Determine the (x, y) coordinate at the center of the cell enclosing the given text.  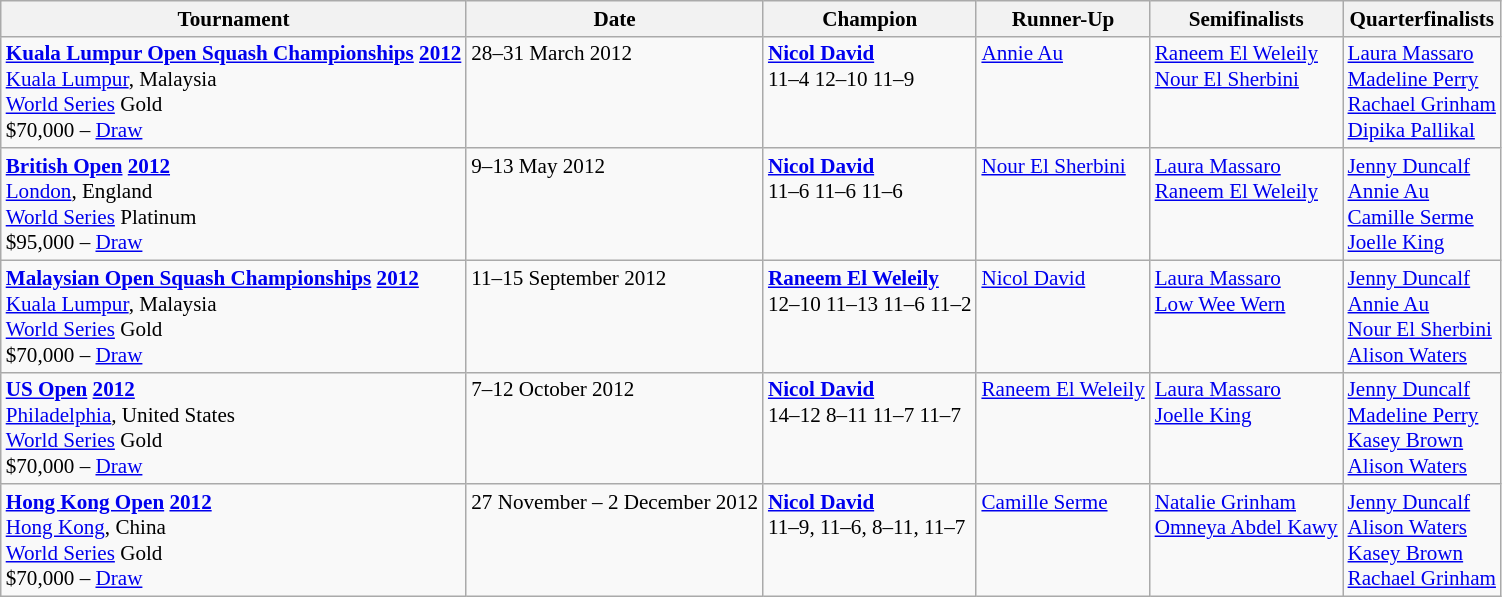
9–13 May 2012 (614, 204)
Malaysian Open Squash Championships 2012 Kuala Lumpur, MalaysiaWorld Series Gold$70,000 – Draw (234, 316)
Semifinalists (1246, 18)
11–15 September 2012 (614, 316)
Nicol David (1062, 316)
Natalie Grinham Omneya Abdel Kawy (1246, 540)
Laura Massaro Joelle King (1246, 428)
Raneem El Weleily12–10 11–13 11–6 11–2 (870, 316)
Jenny Duncalf Annie Au Camille Serme Joelle King (1422, 204)
Nicol David11–6 11–6 11–6 (870, 204)
Laura Massaro Raneem El Weleily (1246, 204)
27 November – 2 December 2012 (614, 540)
Jenny Duncalf Alison Waters Kasey Brown Rachael Grinham (1422, 540)
Raneem El Weleily Nour El Sherbini (1246, 92)
Date (614, 18)
Camille Serme (1062, 540)
Annie Au (1062, 92)
28–31 March 2012 (614, 92)
Nicol David11–9, 11–6, 8–11, 11–7 (870, 540)
Jenny Duncalf Madeline Perry Kasey Brown Alison Waters (1422, 428)
Laura Massaro Low Wee Wern (1246, 316)
Laura Massaro Madeline Perry Rachael Grinham Dipika Pallikal (1422, 92)
Kuala Lumpur Open Squash Championships 2012 Kuala Lumpur, MalaysiaWorld Series Gold$70,000 – Draw (234, 92)
British Open 2012 London, EnglandWorld Series Platinum$95,000 – Draw (234, 204)
Runner-Up (1062, 18)
US Open 2012 Philadelphia, United StatesWorld Series Gold$70,000 – Draw (234, 428)
Quarterfinalists (1422, 18)
7–12 October 2012 (614, 428)
Nicol David14–12 8–11 11–7 11–7 (870, 428)
Jenny Duncalf Annie Au Nour El Sherbini Alison Waters (1422, 316)
Raneem El Weleily (1062, 428)
Champion (870, 18)
Hong Kong Open 2012 Hong Kong, ChinaWorld Series Gold$70,000 – Draw (234, 540)
Nour El Sherbini (1062, 204)
Nicol David11–4 12–10 11–9 (870, 92)
Tournament (234, 18)
